From the cell containing the given text, extract its center point as (x, y) coordinate. 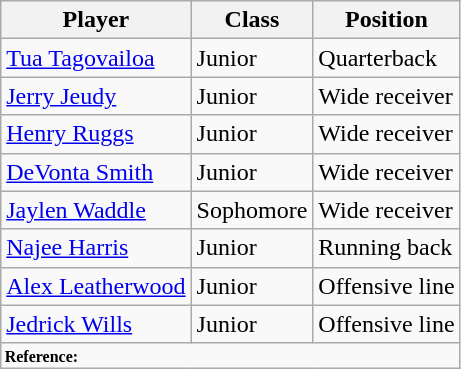
Sophomore (252, 210)
Henry Ruggs (96, 134)
Quarterback (386, 58)
Class (252, 20)
Reference: (230, 355)
Alex Leatherwood (96, 286)
Tua Tagovailoa (96, 58)
Jaylen Waddle (96, 210)
Najee Harris (96, 248)
Position (386, 20)
Player (96, 20)
DeVonta Smith (96, 172)
Jedrick Wills (96, 324)
Running back (386, 248)
Jerry Jeudy (96, 96)
